Identify which cell holds the provided text, then report its [X, Y] central coordinate. 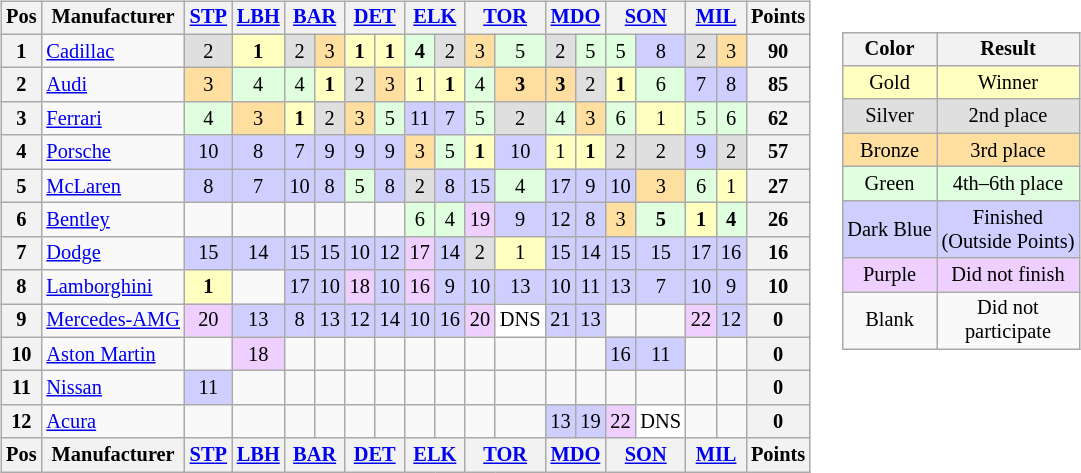
85 [778, 85]
3rd place [1008, 150]
Gold [890, 83]
Porsche [112, 152]
Bronze [890, 150]
Did not finish [1008, 275]
27 [778, 186]
Finished(Outside Points) [1008, 229]
Dodge [112, 253]
Result [1008, 49]
Acura [112, 422]
Aston Martin [112, 354]
Lamborghini [112, 287]
McLaren [112, 186]
21 [560, 321]
Purple [890, 275]
Nissan [112, 388]
90 [778, 51]
26 [778, 220]
Did notparticipate [1008, 321]
Cadillac [112, 51]
Ferrari [112, 119]
Green [890, 184]
Color [890, 49]
Winner [1008, 83]
Mercedes-AMG [112, 321]
Audi [112, 85]
Silver [890, 116]
Dark Blue [890, 229]
Bentley [112, 220]
57 [778, 152]
4th–6th place [1008, 184]
2nd place [1008, 116]
Blank [890, 321]
62 [778, 119]
